Pinpoint the cell where the given text exists, returning its (x, y) midpoint coordinate. 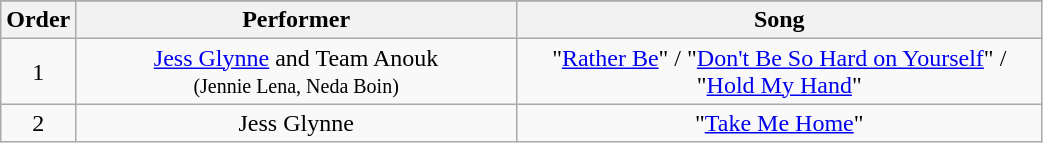
Jess Glynne (296, 123)
Jess Glynne and Team Anouk (Jennie Lena, Neda Boin) (296, 72)
Song (779, 20)
2 (38, 123)
"Take Me Home" (779, 123)
Order (38, 20)
1 (38, 72)
Performer (296, 20)
"Rather Be" / "Don't Be So Hard on Yourself" / "Hold My Hand" (779, 72)
